Locate the cell with the specified text and output its (x, y) center coordinate. 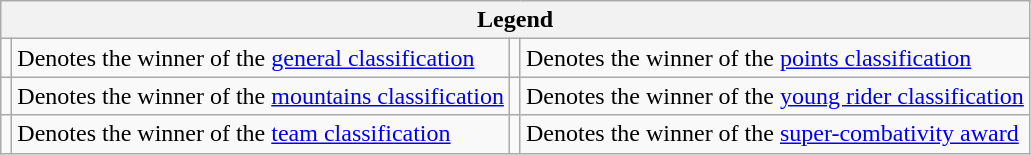
Legend (516, 20)
Denotes the winner of the mountains classification (261, 96)
Denotes the winner of the general classification (261, 58)
Denotes the winner of the team classification (261, 134)
Denotes the winner of the points classification (774, 58)
Denotes the winner of the super-combativity award (774, 134)
Denotes the winner of the young rider classification (774, 96)
